For the text-containing cell, return its midpoint in (x, y) coordinate format. 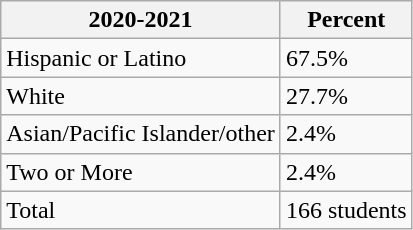
Percent (346, 20)
Hispanic or Latino (141, 58)
White (141, 96)
2020-2021 (141, 20)
166 students (346, 210)
Two or More (141, 172)
Total (141, 210)
67.5% (346, 58)
27.7% (346, 96)
Asian/Pacific Islander/other (141, 134)
